Extract the (x, y) coordinate from the center of the cell holding the provided text.  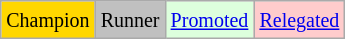
Champion (48, 20)
Relegated (300, 20)
Runner (130, 20)
Promoted (210, 20)
